Detect which cell encompasses the target text, then output its (X, Y) center coordinate. 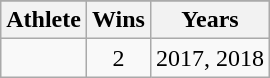
Wins (118, 20)
2017, 2018 (210, 58)
Years (210, 20)
2 (118, 58)
Athlete (44, 20)
